Find where the given text appears and provide that cell's center as [x, y] coordinate. 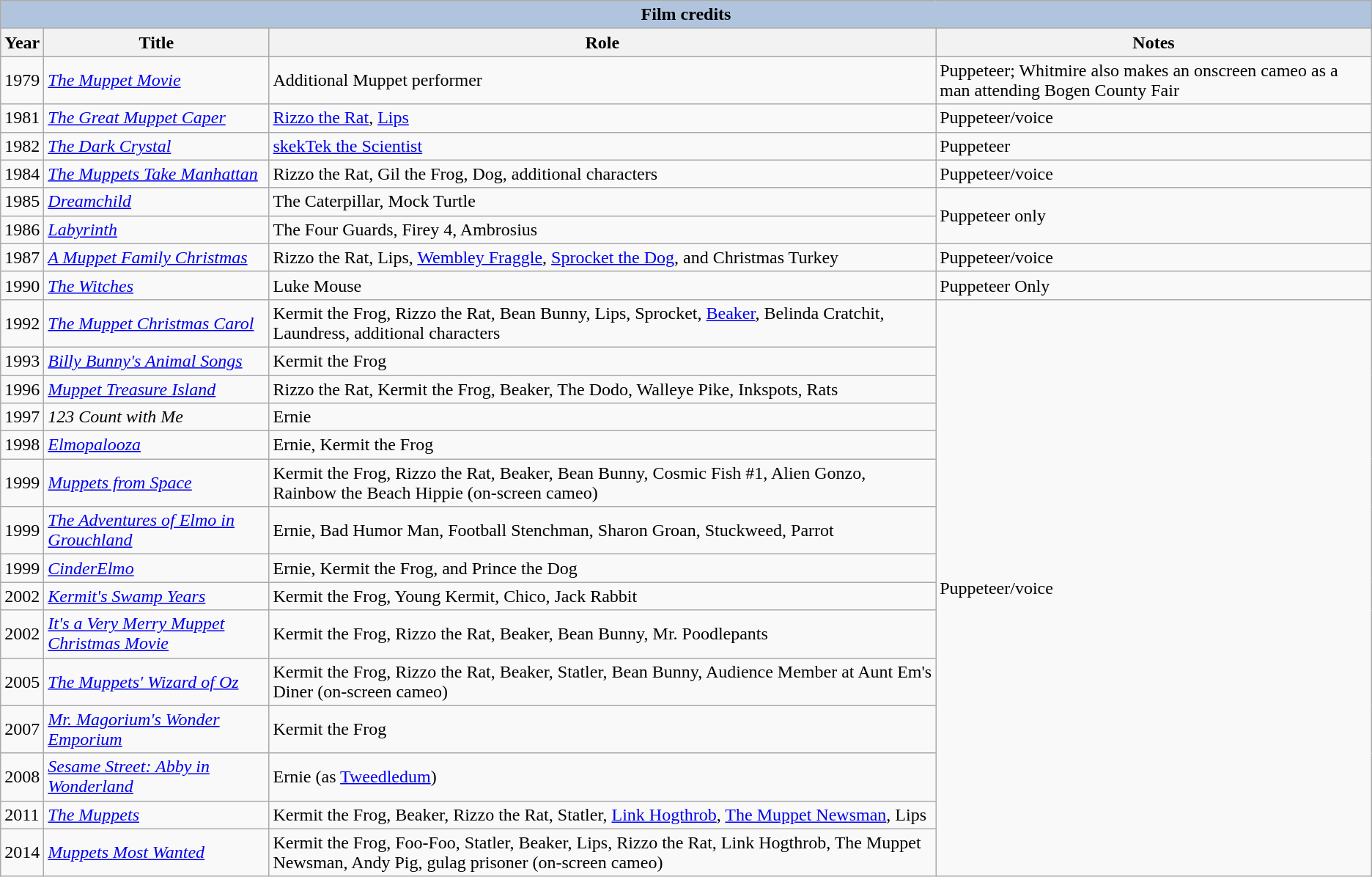
1992 [22, 323]
The Witches [157, 285]
Sesame Street: Abby in Wonderland [157, 777]
1993 [22, 361]
2011 [22, 815]
Muppets from Space [157, 482]
Ernie, Kermit the Frog [602, 445]
Kermit the Frog, Young Kermit, Chico, Jack Rabbit [602, 596]
1984 [22, 174]
The Great Muppet Caper [157, 118]
Puppeteer Only [1154, 285]
Muppets Most Wanted [157, 852]
Elmopalooza [157, 445]
Dreamchild [157, 202]
Ernie [602, 417]
1998 [22, 445]
Additional Muppet performer [602, 81]
The Four Guards, Firey 4, Ambrosius [602, 230]
Rizzo the Rat, Lips, Wembley Fraggle, Sprocket the Dog, and Christmas Turkey [602, 257]
Kermit the Frog, Foo-Foo, Statler, Beaker, Lips, Rizzo the Rat, Link Hogthrob, The Muppet Newsman, Andy Pig, gulag prisoner (on-screen cameo) [602, 852]
Kermit's Swamp Years [157, 596]
Labyrinth [157, 230]
The Muppet Christmas Carol [157, 323]
The Muppet Movie [157, 81]
The Dark Crystal [157, 146]
Kermit the Frog, Beaker, Rizzo the Rat, Statler, Link Hogthrob, The Muppet Newsman, Lips [602, 815]
1997 [22, 417]
Puppeteer only [1154, 216]
A Muppet Family Christmas [157, 257]
Title [157, 43]
The Adventures of Elmo in Grouchland [157, 531]
Rizzo the Rat, Kermit the Frog, Beaker, The Dodo, Walleye Pike, Inkspots, Rats [602, 389]
2005 [22, 682]
The Caterpillar, Mock Turtle [602, 202]
2014 [22, 852]
Muppet Treasure Island [157, 389]
skekTek the Scientist [602, 146]
1981 [22, 118]
1982 [22, 146]
Ernie (as Tweedledum) [602, 777]
Puppeteer [1154, 146]
1990 [22, 285]
Ernie, Kermit the Frog, and Prince the Dog [602, 568]
Puppeteer; Whitmire also makes an onscreen cameo as a man attending Bogen County Fair [1154, 81]
Role [602, 43]
1979 [22, 81]
1987 [22, 257]
Kermit the Frog, Rizzo the Rat, Beaker, Statler, Bean Bunny, Audience Member at Aunt Em's Diner (on-screen cameo) [602, 682]
Notes [1154, 43]
Kermit the Frog, Rizzo the Rat, Beaker, Bean Bunny, Cosmic Fish #1, Alien Gonzo, Rainbow the Beach Hippie (on-screen cameo) [602, 482]
Ernie, Bad Humor Man, Football Stenchman, Sharon Groan, Stuckweed, Parrot [602, 531]
2007 [22, 729]
1985 [22, 202]
Mr. Magorium's Wonder Emporium [157, 729]
It's a Very Merry Muppet Christmas Movie [157, 634]
123 Count with Me [157, 417]
Billy Bunny's Animal Songs [157, 361]
Film credits [686, 15]
Rizzo the Rat, Lips [602, 118]
Year [22, 43]
2008 [22, 777]
CinderElmo [157, 568]
The Muppets [157, 815]
1986 [22, 230]
Kermit the Frog, Rizzo the Rat, Bean Bunny, Lips, Sprocket, Beaker, Belinda Cratchit, Laundress, additional characters [602, 323]
Rizzo the Rat, Gil the Frog, Dog, additional characters [602, 174]
Kermit the Frog, Rizzo the Rat, Beaker, Bean Bunny, Mr. Poodlepants [602, 634]
1996 [22, 389]
Luke Mouse [602, 285]
The Muppets Take Manhattan [157, 174]
The Muppets' Wizard of Oz [157, 682]
